Locate the cell with the specified text and output its (x, y) center coordinate. 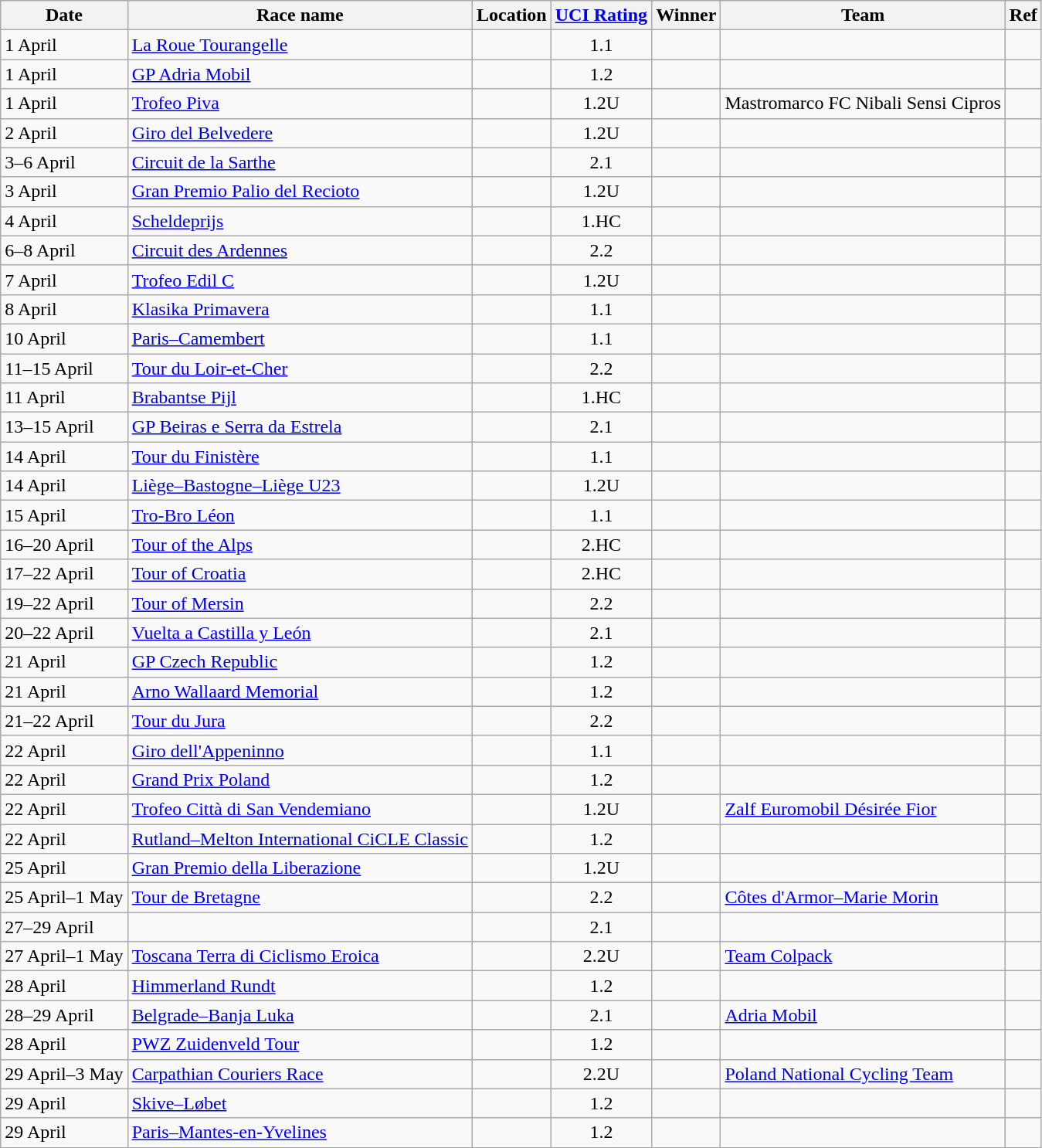
Côtes d'Armor–Marie Morin (863, 898)
Tour of the Alps (300, 545)
Date (64, 15)
21–22 April (64, 721)
Brabantse Pijl (300, 398)
Giro dell'Appeninno (300, 750)
Tour du Finistère (300, 457)
4 April (64, 221)
Arno Wallaard Memorial (300, 691)
25 April–1 May (64, 898)
Carpathian Couriers Race (300, 1074)
Skive–Løbet (300, 1103)
Belgrade–Banja Luka (300, 1015)
25 April (64, 868)
20–22 April (64, 633)
6–8 April (64, 250)
11 April (64, 398)
Zalf Euromobil Désirée Fior (863, 809)
Giro del Belvedere (300, 133)
Location (511, 15)
8 April (64, 309)
Paris–Camembert (300, 338)
Trofeo Edil C (300, 280)
Winner (686, 15)
15 April (64, 515)
17–22 April (64, 574)
11–15 April (64, 369)
Ref (1023, 15)
Rutland–Melton International CiCLE Classic (300, 838)
27–29 April (64, 927)
27 April–1 May (64, 956)
GP Czech Republic (300, 662)
29 April–3 May (64, 1074)
13–15 April (64, 427)
Tour of Mersin (300, 603)
19–22 April (64, 603)
Trofeo Piva (300, 104)
Himmerland Rundt (300, 986)
GP Adria Mobil (300, 74)
10 April (64, 338)
Vuelta a Castilla y León (300, 633)
Liège–Bastogne–Liège U23 (300, 486)
La Roue Tourangelle (300, 45)
Team (863, 15)
Gran Premio Palio del Recioto (300, 192)
Paris–Mantes-en-Yvelines (300, 1133)
2 April (64, 133)
PWZ Zuidenveld Tour (300, 1044)
16–20 April (64, 545)
28–29 April (64, 1015)
Race name (300, 15)
3 April (64, 192)
Tour de Bretagne (300, 898)
Circuit de la Sarthe (300, 162)
Poland National Cycling Team (863, 1074)
Adria Mobil (863, 1015)
7 April (64, 280)
3–6 April (64, 162)
Gran Premio della Liberazione (300, 868)
GP Beiras e Serra da Estrela (300, 427)
Tour du Loir-et-Cher (300, 369)
Team Colpack (863, 956)
Mastromarco FC Nibali Sensi Cipros (863, 104)
Tour du Jura (300, 721)
Trofeo Città di San Vendemiano (300, 809)
Grand Prix Poland (300, 779)
Klasika Primavera (300, 309)
UCI Rating (601, 15)
Scheldeprijs (300, 221)
Circuit des Ardennes (300, 250)
Tro-Bro Léon (300, 515)
Toscana Terra di Ciclismo Eroica (300, 956)
Tour of Croatia (300, 574)
